Return (X, Y) of the center of cell containing provided text 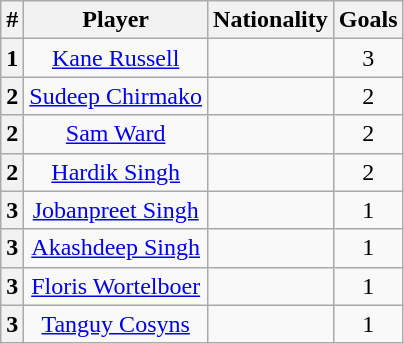
Akashdeep Singh (116, 248)
Tanguy Cosyns (116, 324)
Sudeep Chirmako (116, 96)
Goals (368, 20)
Kane Russell (116, 58)
Jobanpreet Singh (116, 210)
Player (116, 20)
Hardik Singh (116, 172)
Sam Ward (116, 134)
Floris Wortelboer (116, 286)
Nationality (271, 20)
# (12, 20)
